Identify which cell holds the provided text, then report its (X, Y) central coordinate. 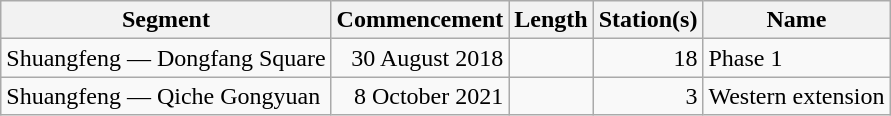
30 August 2018 (420, 58)
Name (796, 20)
Length (551, 20)
Segment (166, 20)
Phase 1 (796, 58)
3 (648, 96)
8 October 2021 (420, 96)
Western extension (796, 96)
Shuangfeng — Qiche Gongyuan (166, 96)
Station(s) (648, 20)
Commencement (420, 20)
18 (648, 58)
Shuangfeng — Dongfang Square (166, 58)
